Return [x, y] of the center of cell containing provided text 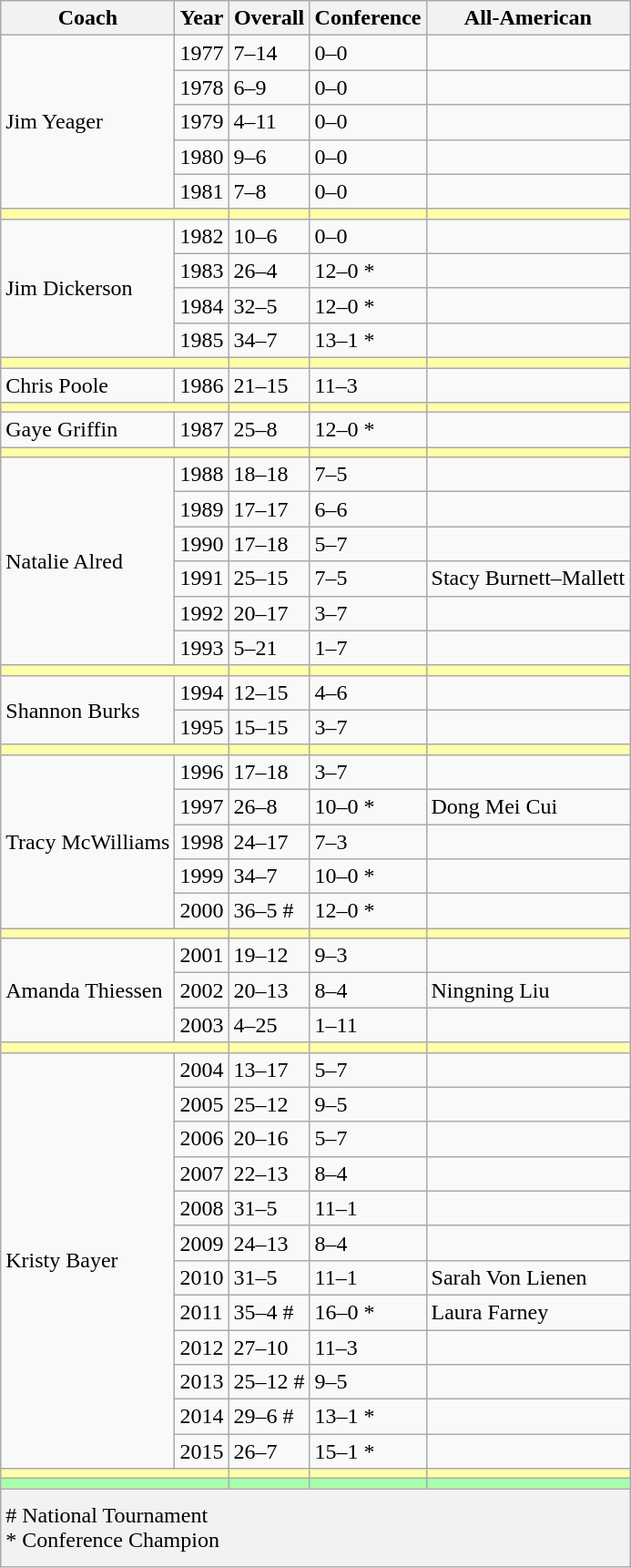
1998 [202, 841]
1994 [202, 692]
13–17 [270, 1070]
2005 [202, 1104]
2000 [202, 911]
35–4 # [270, 1312]
26–4 [270, 271]
2012 [202, 1348]
Shannon Burks [87, 710]
25–8 [270, 430]
26–8 [270, 806]
7–14 [270, 53]
2011 [202, 1312]
1984 [202, 305]
2009 [202, 1243]
Chris Poole [87, 385]
7–3 [368, 841]
Natalie Alred [87, 561]
1987 [202, 430]
9–6 [270, 157]
20–17 [270, 613]
10–6 [270, 236]
15–15 [270, 727]
6–9 [270, 87]
1981 [202, 191]
Amanda Thiessen [87, 990]
Kristy Bayer [87, 1261]
20–13 [270, 990]
7–8 [270, 191]
1999 [202, 876]
1985 [202, 340]
Dong Mei Cui [528, 806]
1–7 [368, 648]
1982 [202, 236]
Sarah Von Lienen [528, 1277]
27–10 [270, 1348]
2003 [202, 1025]
16–0 * [368, 1312]
4–11 [270, 122]
6–6 [368, 509]
Jim Yeager [87, 122]
1995 [202, 727]
1997 [202, 806]
1986 [202, 385]
15–1 * [368, 1451]
19–12 [270, 956]
Ningning Liu [528, 990]
2002 [202, 990]
1991 [202, 579]
1–11 [368, 1025]
29–6 # [270, 1417]
25–12 # [270, 1382]
Overall [270, 18]
36–5 # [270, 911]
1977 [202, 53]
2010 [202, 1277]
2004 [202, 1070]
Laura Farney [528, 1312]
Coach [87, 18]
Conference [368, 18]
24–13 [270, 1243]
1978 [202, 87]
24–17 [270, 841]
1989 [202, 509]
Tracy McWilliams [87, 841]
32–5 [270, 305]
4–25 [270, 1025]
2014 [202, 1417]
1983 [202, 271]
1990 [202, 544]
1980 [202, 157]
1992 [202, 613]
18–18 [270, 475]
22–13 [270, 1173]
2007 [202, 1173]
Gaye Griffin [87, 430]
9–3 [368, 956]
12–15 [270, 692]
21–15 [270, 385]
1979 [202, 122]
26–7 [270, 1451]
2001 [202, 956]
2006 [202, 1139]
1993 [202, 648]
17–17 [270, 509]
25–12 [270, 1104]
1996 [202, 772]
Jim Dickerson [87, 288]
# National Tournament* Conference Champion [315, 1528]
20–16 [270, 1139]
2015 [202, 1451]
All-American [528, 18]
2013 [202, 1382]
2008 [202, 1208]
25–15 [270, 579]
5–21 [270, 648]
Year [202, 18]
Stacy Burnett–Mallett [528, 579]
1988 [202, 475]
4–6 [368, 692]
